Search for the cell housing the specified text and yield its (X, Y) center coordinate. 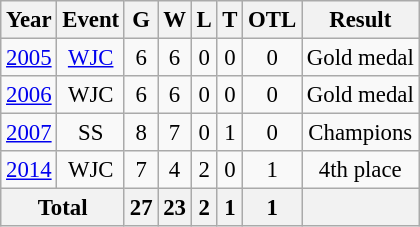
2006 (29, 95)
Result (361, 20)
Event (91, 20)
23 (174, 208)
4 (174, 170)
Year (29, 20)
SS (91, 133)
2014 (29, 170)
W (174, 20)
Total (63, 208)
Champions (361, 133)
8 (140, 133)
2007 (29, 133)
4th place (361, 170)
OTL (272, 20)
G (140, 20)
27 (140, 208)
L (204, 20)
2005 (29, 58)
T (230, 20)
